Return the (X, Y) coordinate for the center point of the cell that contains the specified text.  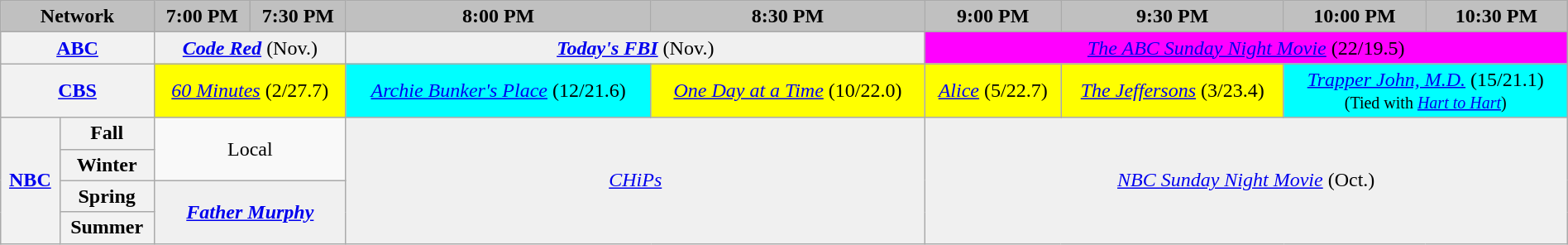
CHiPs (635, 180)
NBC Sunday Night Movie (Oct.) (1245, 180)
Father Murphy (250, 212)
One Day at a Time (10/22.0) (787, 91)
9:30 PM (1173, 17)
Local (250, 149)
10:30 PM (1497, 17)
ABC (78, 48)
9:00 PM (992, 17)
NBC (30, 180)
Code Red (Nov.) (250, 48)
Winter (107, 165)
Today's FBI (Nov.) (635, 48)
Fall (107, 133)
7:30 PM (298, 17)
Archie Bunker's Place (12/21.6) (498, 91)
7:00 PM (202, 17)
8:00 PM (498, 17)
8:30 PM (787, 17)
Spring (107, 196)
Trapper John, M.D. (15/21.1)(Tied with Hart to Hart) (1426, 91)
10:00 PM (1355, 17)
The ABC Sunday Night Movie (22/19.5) (1245, 48)
Summer (107, 228)
Alice (5/22.7) (992, 91)
The Jeffersons (3/23.4) (1173, 91)
60 Minutes (2/27.7) (250, 91)
CBS (78, 91)
Network (78, 17)
